Scan for the cell matching the given text and deliver its [x, y] coordinate at center. 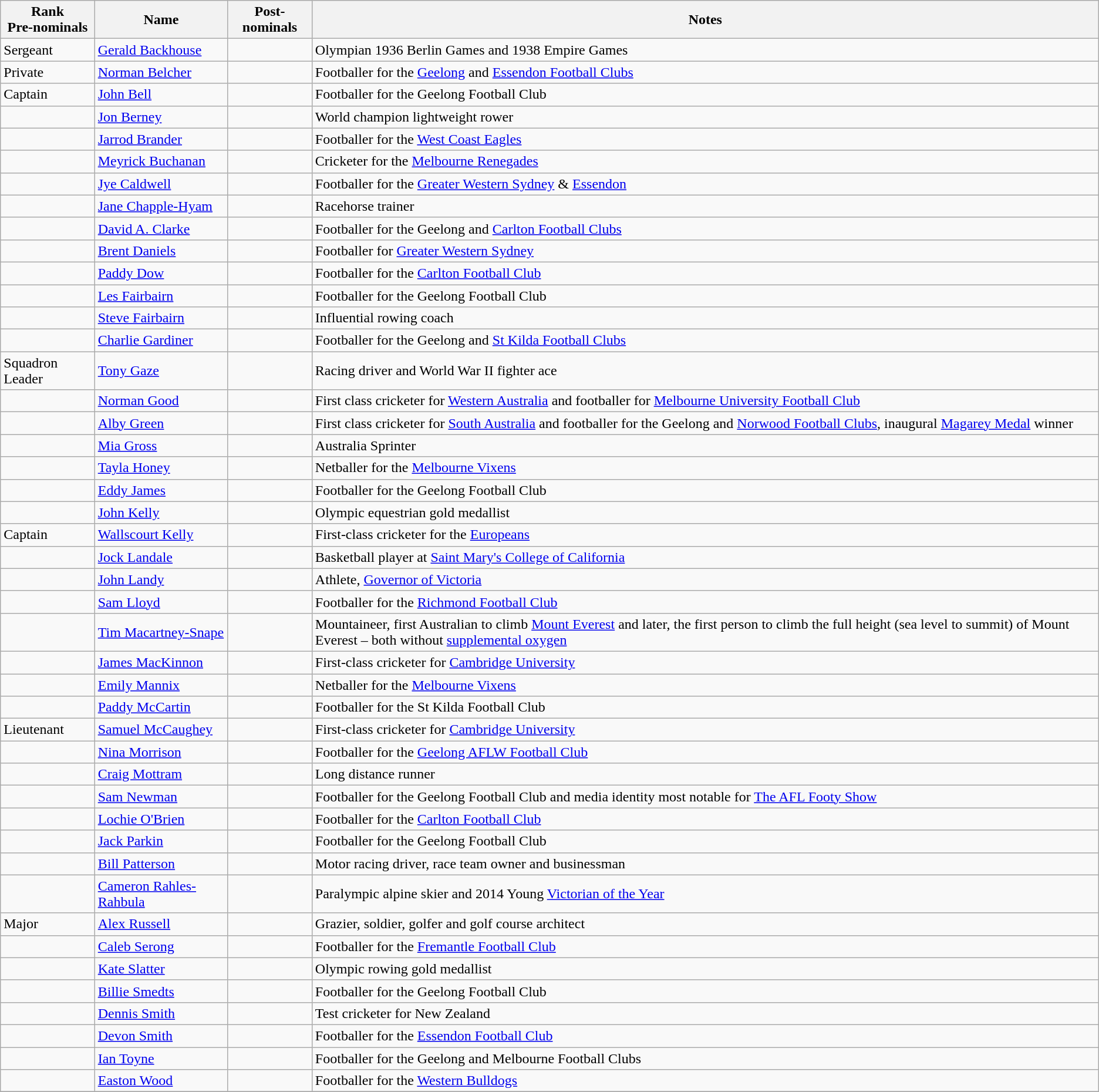
Jack Parkin [161, 841]
Emily Mannix [161, 685]
Racehorse trainer [705, 206]
Major [48, 924]
Footballer for the West Coast Eagles [705, 139]
Footballer for the Geelong Football Club and media identity most notable for The AFL Footy Show [705, 797]
Craig Mottram [161, 774]
Athlete, Governor of Victoria [705, 579]
Mia Gross [161, 446]
Bill Patterson [161, 864]
Brent Daniels [161, 251]
Jock Landale [161, 557]
Test cricketer for New Zealand [705, 1013]
John Landy [161, 579]
Footballer for the Fremantle Football Club [705, 946]
Sam Newman [161, 797]
Cricketer for the Melbourne Renegades [705, 161]
Wallscourt Kelly [161, 535]
Jarrod Brander [161, 139]
John Bell [161, 95]
First class cricketer for South Australia and footballer for the Geelong and Norwood Football Clubs, inaugural Magarey Medal winner [705, 423]
Olympian 1936 Berlin Games and 1938 Empire Games [705, 50]
Footballer for the St Kilda Football Club [705, 707]
Footballer for the Greater Western Sydney & Essendon [705, 184]
Influential rowing coach [705, 318]
Motor racing driver, race team owner and businessman [705, 864]
Racing driver and World War II fighter ace [705, 371]
Footballer for the Geelong and Carlton Football Clubs [705, 228]
Dennis Smith [161, 1013]
Jon Berney [161, 117]
Norman Belcher [161, 72]
Post-nominals [270, 20]
RankPre-nominals [48, 20]
Lieutenant [48, 730]
Footballer for the Essendon Football Club [705, 1036]
Samuel McCaughey [161, 730]
Alby Green [161, 423]
Australia Sprinter [705, 446]
Devon Smith [161, 1036]
Jane Chapple-Hyam [161, 206]
Nina Morrison [161, 752]
Olympic rowing gold medallist [705, 969]
Caleb Serong [161, 946]
Paddy McCartin [161, 707]
Footballer for the Western Bulldogs [705, 1081]
Tayla Honey [161, 468]
Footballer for the Geelong and Melbourne Football Clubs [705, 1059]
Paralympic alpine skier and 2014 Young Victorian of the Year [705, 894]
Footballer for the Geelong and Essendon Football Clubs [705, 72]
Basketball player at Saint Mary's College of California [705, 557]
Billie Smedts [161, 991]
Private [48, 72]
Ian Toyne [161, 1059]
Charlie Gardiner [161, 341]
Squadron Leader [48, 371]
Long distance runner [705, 774]
Jye Caldwell [161, 184]
Footballer for Greater Western Sydney [705, 251]
Norman Good [161, 401]
Footballer for the Geelong and St Kilda Football Clubs [705, 341]
World champion lightweight rower [705, 117]
Name [161, 20]
Footballer for the Richmond Football Club [705, 602]
John Kelly [161, 513]
Kate Slatter [161, 969]
Notes [705, 20]
Sam Lloyd [161, 602]
Sergeant [48, 50]
David A. Clarke [161, 228]
Footballer for the Geelong AFLW Football Club [705, 752]
Olympic equestrian gold medallist [705, 513]
Cameron Rahles-Rahbula [161, 894]
Meyrick Buchanan [161, 161]
Lochie O'Brien [161, 819]
Gerald Backhouse [161, 50]
Alex Russell [161, 924]
Grazier, soldier, golfer and golf course architect [705, 924]
First-class cricketer for the Europeans [705, 535]
Tim Macartney-Snape [161, 632]
Eddy James [161, 490]
First class cricketer for Western Australia and footballer for Melbourne University Football Club [705, 401]
Steve Fairbairn [161, 318]
Paddy Dow [161, 273]
James MacKinnon [161, 662]
Les Fairbairn [161, 295]
Tony Gaze [161, 371]
Easton Wood [161, 1081]
